Detect which cell encompasses the target text, then output its (x, y) center coordinate. 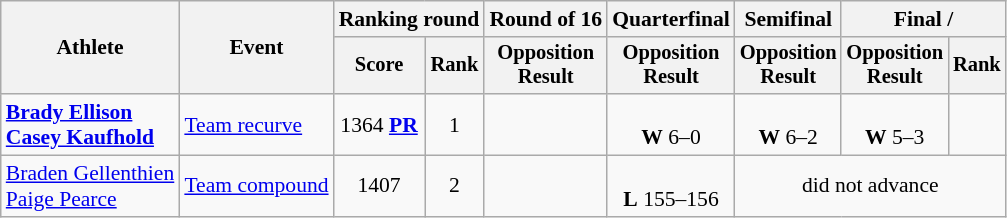
did not advance (870, 186)
Semifinal (788, 19)
W 5–3 (894, 124)
1364 PR (380, 124)
Event (256, 48)
Braden GellenthienPaige Pearce (90, 186)
Team compound (256, 186)
Athlete (90, 48)
Team recurve (256, 124)
Final / (923, 19)
Score (380, 66)
L 155–156 (671, 186)
Brady EllisonCasey Kaufhold (90, 124)
Ranking round (410, 19)
W 6–0 (671, 124)
1407 (380, 186)
W 6–2 (788, 124)
2 (454, 186)
Quarterfinal (671, 19)
1 (454, 124)
Round of 16 (546, 19)
